Provide the [X, Y] coordinate of the cell's center where the given text is located.  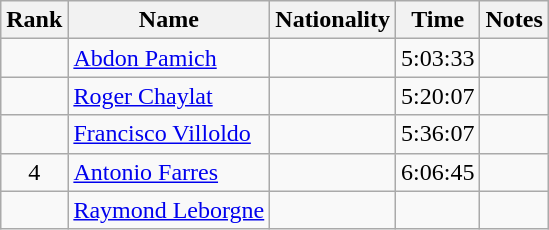
Roger Chaylat [169, 96]
Nationality [333, 20]
6:06:45 [438, 172]
Notes [514, 20]
4 [34, 172]
5:20:07 [438, 96]
5:03:33 [438, 58]
Name [169, 20]
Francisco Villoldo [169, 134]
Abdon Pamich [169, 58]
Rank [34, 20]
Time [438, 20]
Raymond Leborgne [169, 210]
5:36:07 [438, 134]
Antonio Farres [169, 172]
